Extract the [X, Y] coordinate from the center of the cell holding the provided text.  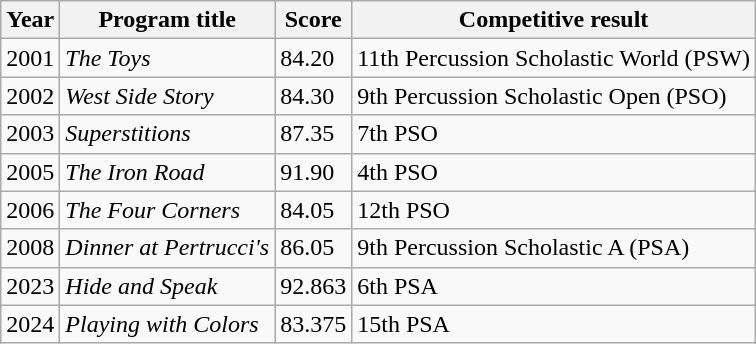
2001 [30, 58]
2005 [30, 172]
83.375 [314, 324]
4th PSO [554, 172]
2023 [30, 286]
91.90 [314, 172]
2006 [30, 210]
6th PSA [554, 286]
15th PSA [554, 324]
12th PSO [554, 210]
Program title [168, 20]
Score [314, 20]
92.863 [314, 286]
86.05 [314, 248]
Playing with Colors [168, 324]
11th Percussion Scholastic World (PSW) [554, 58]
87.35 [314, 134]
9th Percussion Scholastic Open (PSO) [554, 96]
7th PSO [554, 134]
The Toys [168, 58]
84.30 [314, 96]
2002 [30, 96]
Competitive result [554, 20]
9th Percussion Scholastic A (PSA) [554, 248]
Superstitions [168, 134]
84.20 [314, 58]
84.05 [314, 210]
The Iron Road [168, 172]
The Four Corners [168, 210]
West Side Story [168, 96]
2003 [30, 134]
2008 [30, 248]
Dinner at Pertrucci's [168, 248]
Hide and Speak [168, 286]
2024 [30, 324]
Year [30, 20]
